Search for the cell housing the specified text and yield its [X, Y] center coordinate. 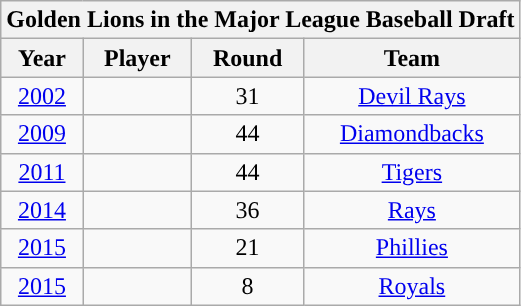
Year [42, 58]
Team [412, 58]
31 [248, 96]
Golden Lions in the Major League Baseball Draft [260, 20]
Diamondbacks [412, 134]
2009 [42, 134]
Round [248, 58]
21 [248, 248]
2011 [42, 172]
2014 [42, 210]
8 [248, 286]
Rays [412, 210]
2002 [42, 96]
36 [248, 210]
Tigers [412, 172]
Devil Rays [412, 96]
Royals [412, 286]
Phillies [412, 248]
Player [137, 58]
